Detect which cell encompasses the target text, then output its (x, y) center coordinate. 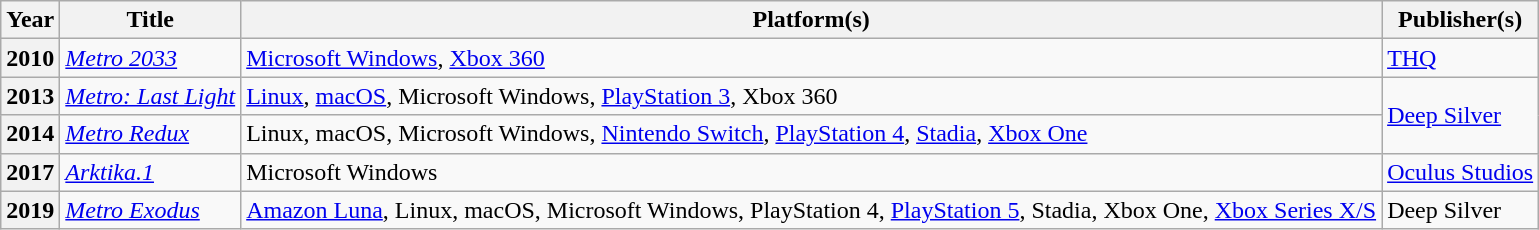
Linux, macOS, Microsoft Windows, Nintendo Switch, PlayStation 4, Stadia, Xbox One (812, 134)
Metro Redux (150, 134)
2019 (30, 210)
Year (30, 20)
Metro: Last Light (150, 96)
Oculus Studios (1460, 172)
Microsoft Windows (812, 172)
Amazon Luna, Linux, macOS, Microsoft Windows, PlayStation 4, PlayStation 5, Stadia, Xbox One, Xbox Series X/S (812, 210)
Metro Exodus (150, 210)
2010 (30, 58)
2017 (30, 172)
Metro 2033 (150, 58)
2013 (30, 96)
Linux, macOS, Microsoft Windows, PlayStation 3, Xbox 360 (812, 96)
THQ (1460, 58)
Publisher(s) (1460, 20)
Platform(s) (812, 20)
2014 (30, 134)
Microsoft Windows, Xbox 360 (812, 58)
Title (150, 20)
Arktika.1 (150, 172)
